Extract the [x, y] coordinate from the center of the cell holding the provided text.  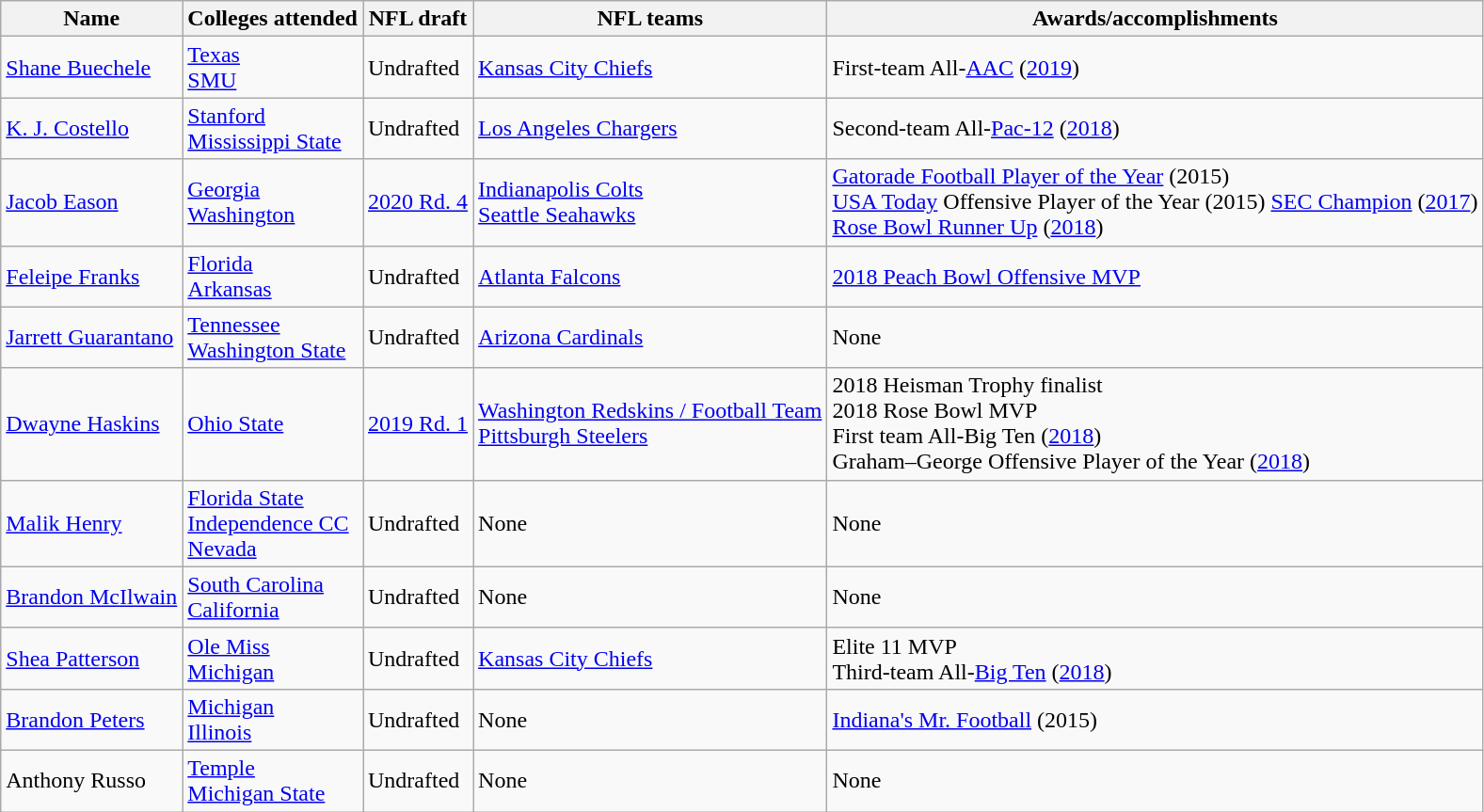
Shane Buechele [92, 68]
StanfordMississippi State [273, 128]
Shea Patterson [92, 659]
Florida StateIndependence CCNevada [273, 523]
K. J. Costello [92, 128]
Ohio State [273, 423]
FloridaArkansas [273, 277]
TexasSMU [273, 68]
Brandon McIlwain [92, 597]
Malik Henry [92, 523]
Feleipe Franks [92, 277]
TennesseeWashington State [273, 337]
Indianapolis ColtsSeattle Seahawks [650, 202]
MichiganIllinois [273, 719]
Elite 11 MVPThird-team All-Big Ten (2018) [1156, 659]
Arizona Cardinals [650, 337]
Anthony Russo [92, 781]
Second-team All-Pac-12 (2018) [1156, 128]
Name [92, 19]
Washington Redskins / Football TeamPittsburgh Steelers [650, 423]
South CarolinaCalifornia [273, 597]
Indiana's Mr. Football (2015) [1156, 719]
NFL draft [418, 19]
TempleMichigan State [273, 781]
2019 Rd. 1 [418, 423]
Awards/accomplishments [1156, 19]
2018 Heisman Trophy finalist2018 Rose Bowl MVPFirst team All-Big Ten (2018)Graham–George Offensive Player of the Year (2018) [1156, 423]
Jarrett Guarantano [92, 337]
Ole Miss Michigan [273, 659]
2020 Rd. 4 [418, 202]
Gatorade Football Player of the Year (2015) USA Today Offensive Player of the Year (2015) SEC Champion (2017) Rose Bowl Runner Up (2018) [1156, 202]
Dwayne Haskins [92, 423]
Brandon Peters [92, 719]
NFL teams [650, 19]
Los Angeles Chargers [650, 128]
GeorgiaWashington [273, 202]
Colleges attended [273, 19]
2018 Peach Bowl Offensive MVP [1156, 277]
Jacob Eason [92, 202]
First-team All-AAC (2019) [1156, 68]
Atlanta Falcons [650, 277]
